Determine the (x, y) coordinate at the center of the cell enclosing the given text.  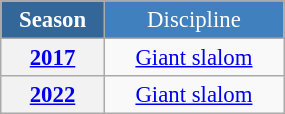
Discipline (194, 20)
2022 (53, 95)
2017 (53, 58)
Season (53, 20)
